From the cell containing the given text, extract its center point as [X, Y] coordinate. 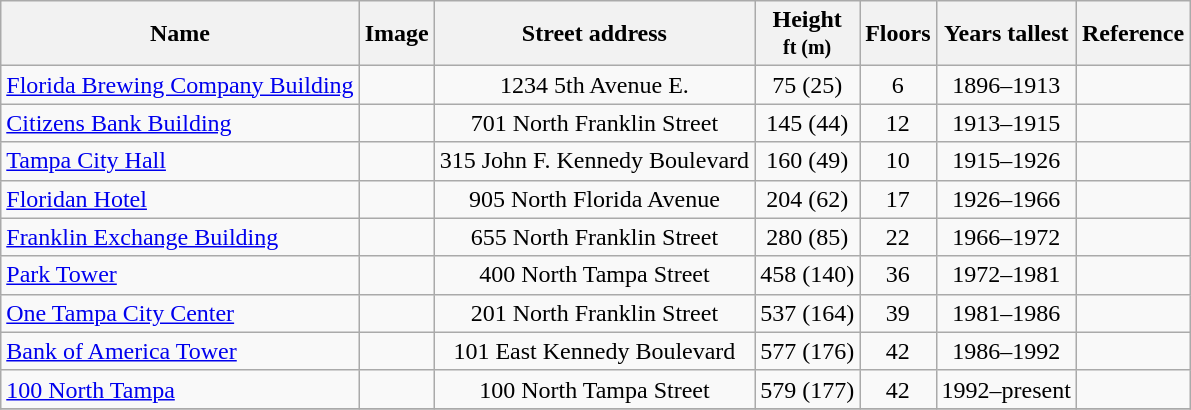
1915–1926 [1006, 161]
75 (25) [808, 85]
6 [898, 85]
Citizens Bank Building [180, 123]
39 [898, 313]
701 North Franklin Street [594, 123]
201 North Franklin Street [594, 313]
Park Tower [180, 275]
Name [180, 34]
Years tallest [1006, 34]
400 North Tampa Street [594, 275]
36 [898, 275]
17 [898, 199]
579 (177) [808, 389]
Bank of America Tower [180, 351]
204 (62) [808, 199]
100 North Tampa Street [594, 389]
655 North Franklin Street [594, 237]
1966–1972 [1006, 237]
537 (164) [808, 313]
Florida Brewing Company Building [180, 85]
1972–1981 [1006, 275]
Street address [594, 34]
280 (85) [808, 237]
145 (44) [808, 123]
577 (176) [808, 351]
One Tampa City Center [180, 313]
1896–1913 [1006, 85]
458 (140) [808, 275]
Floridan Hotel [180, 199]
22 [898, 237]
101 East Kennedy Boulevard [594, 351]
10 [898, 161]
1986–1992 [1006, 351]
Tampa City Hall [180, 161]
1981–1986 [1006, 313]
1913–1915 [1006, 123]
160 (49) [808, 161]
Heightft (m) [808, 34]
905 North Florida Avenue [594, 199]
Image [396, 34]
1234 5th Avenue E. [594, 85]
315 John F. Kennedy Boulevard [594, 161]
Franklin Exchange Building [180, 237]
100 North Tampa [180, 389]
12 [898, 123]
1992–present [1006, 389]
Floors [898, 34]
Reference [1132, 34]
1926–1966 [1006, 199]
